For the text-containing cell, return its midpoint in [X, Y] coordinate format. 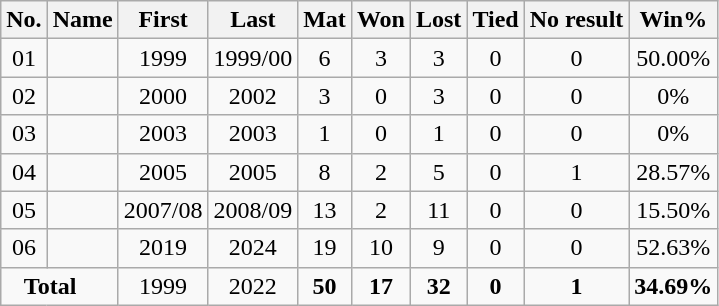
5 [438, 172]
2007/08 [163, 210]
50.00% [674, 58]
01 [24, 58]
15.50% [674, 210]
Name [82, 20]
No result [576, 20]
8 [325, 172]
Lost [438, 20]
1999/00 [253, 58]
03 [24, 134]
2000 [163, 96]
Total [60, 286]
52.63% [674, 248]
06 [24, 248]
04 [24, 172]
11 [438, 210]
05 [24, 210]
9 [438, 248]
2019 [163, 248]
Mat [325, 20]
19 [325, 248]
Won [380, 20]
Win% [674, 20]
6 [325, 58]
Last [253, 20]
10 [380, 248]
34.69% [674, 286]
32 [438, 286]
2022 [253, 286]
Tied [496, 20]
2002 [253, 96]
2008/09 [253, 210]
50 [325, 286]
No. [24, 20]
28.57% [674, 172]
First [163, 20]
13 [325, 210]
02 [24, 96]
2024 [253, 248]
17 [380, 286]
